For the text-containing cell, return its midpoint in (x, y) coordinate format. 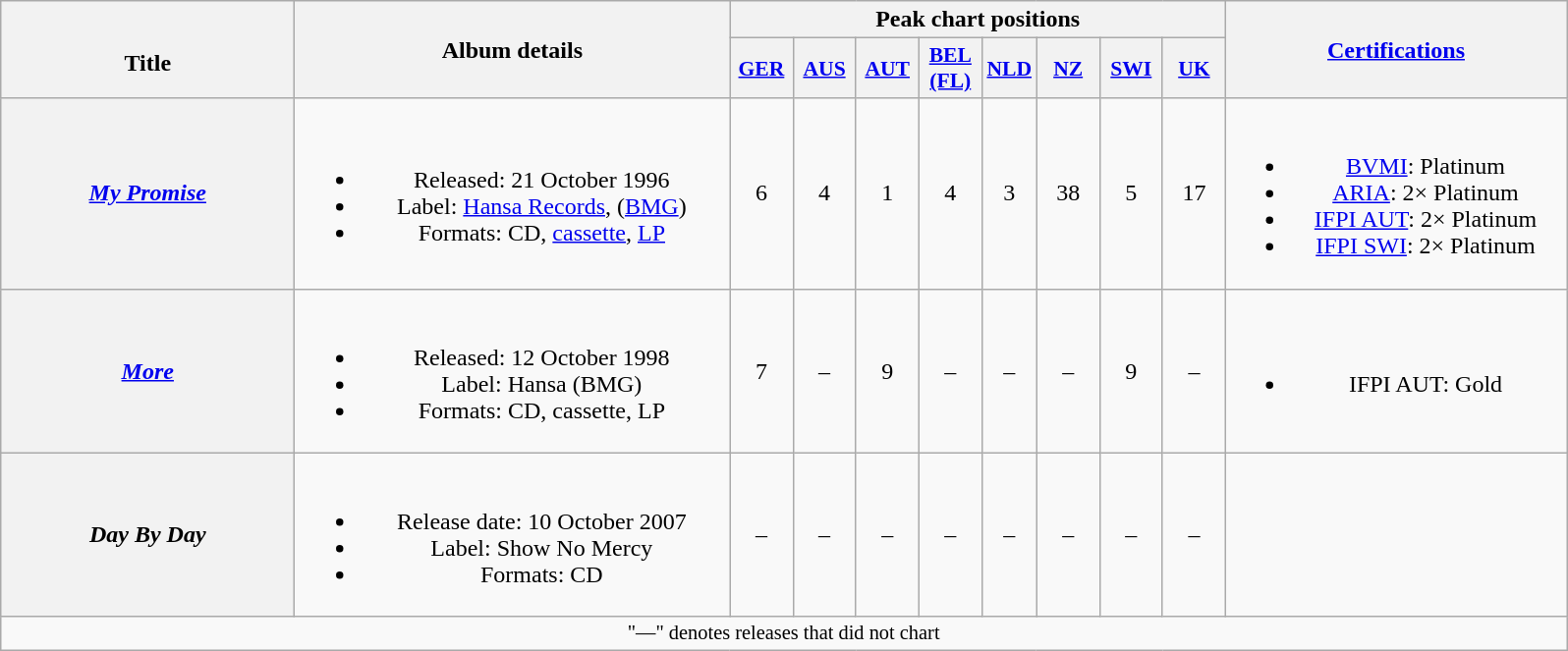
1 (887, 193)
NLD (1009, 69)
5 (1131, 193)
More (147, 371)
Released: 12 October 1998Label: Hansa (BMG)Formats: CD, cassette, LP (513, 371)
AUS (824, 69)
3 (1009, 193)
GER (761, 69)
Album details (513, 49)
IFPI AUT: Gold (1395, 371)
My Promise (147, 193)
17 (1194, 193)
Day By Day (147, 534)
Title (147, 49)
Released: 21 October 1996Label: Hansa Records, (BMG)Formats: CD, cassette, LP (513, 193)
"—" denotes releases that did not chart (784, 633)
UK (1194, 69)
6 (761, 193)
SWI (1131, 69)
BVMI: PlatinumARIA: 2× PlatinumIFPI AUT: 2× PlatinumIFPI SWI: 2× Platinum (1395, 193)
Certifications (1395, 49)
38 (1068, 193)
NZ (1068, 69)
7 (761, 371)
AUT (887, 69)
BEL(FL) (950, 69)
Release date: 10 October 2007Label: Show No MercyFormats: CD (513, 534)
Peak chart positions (979, 20)
